Return [X, Y] of the center of cell containing provided text 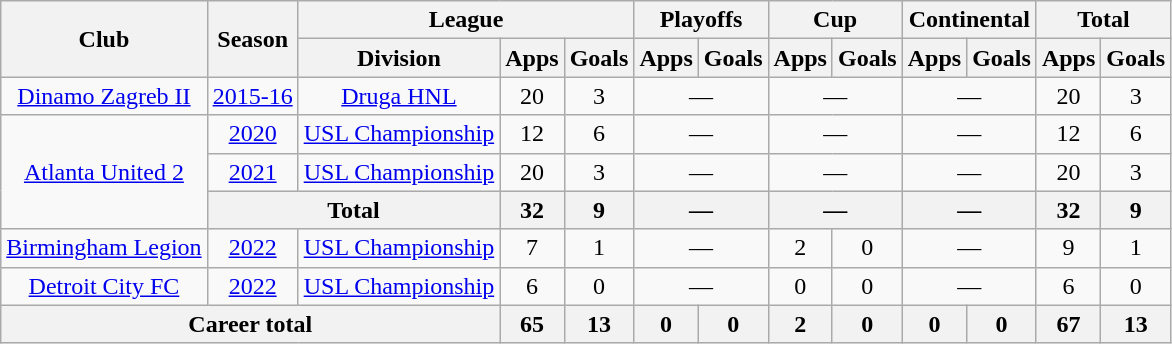
7 [532, 248]
Club [104, 39]
Birmingham Legion [104, 248]
Cup [835, 20]
65 [532, 324]
Career total [250, 324]
2015-16 [252, 96]
Playoffs [701, 20]
Druga HNL [399, 96]
Season [252, 39]
League [466, 20]
2021 [252, 172]
Continental [969, 20]
Atlanta United 2 [104, 172]
2020 [252, 134]
67 [1068, 324]
Dinamo Zagreb II [104, 96]
Detroit City FC [104, 286]
Division [399, 58]
